Search for the cell housing the specified text and yield its [X, Y] center coordinate. 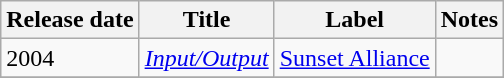
Sunset Alliance [354, 58]
Input/Output [206, 58]
Release date [70, 20]
Label [354, 20]
2004 [70, 58]
Notes [469, 20]
Title [206, 20]
